Locate the cell with the specified text and output its [x, y] center coordinate. 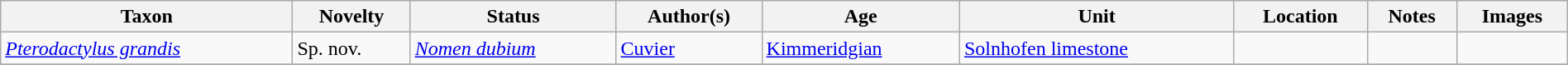
Status [513, 17]
Cuvier [689, 48]
Sp. nov. [351, 48]
Unit [1097, 17]
Novelty [351, 17]
Age [860, 17]
Kimmeridgian [860, 48]
Notes [1412, 17]
Taxon [147, 17]
Images [1512, 17]
Solnhofen limestone [1097, 48]
Location [1300, 17]
Pterodactylus grandis [147, 48]
Nomen dubium [513, 48]
Author(s) [689, 17]
